For the text-containing cell, return its midpoint in (x, y) coordinate format. 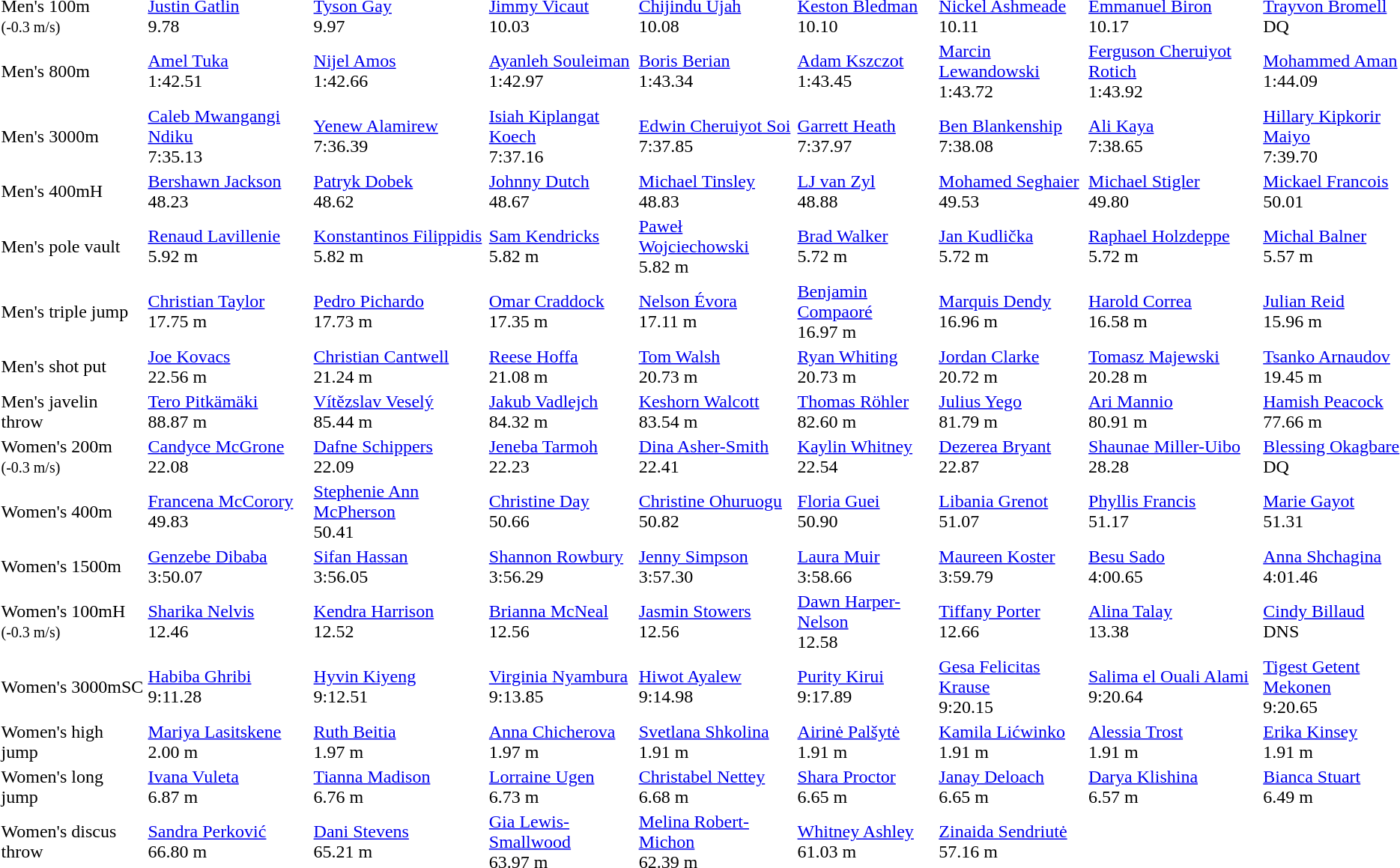
Habiba Ghribi 9:11.28 (228, 687)
Benjamin Compaoré 16.97 m (866, 312)
Ari Mannio 80.91 m (1174, 412)
Sifan Hassan 3:56.05 (399, 566)
Dezerea Bryant 22.87 (1011, 457)
Raphael Holzdeppe 5.72 m (1174, 246)
Jeneba Tarmoh 22.23 (562, 457)
Women's high jump (72, 741)
Boris Berian 1:43.34 (716, 71)
Brad Walker 5.72 m (866, 246)
LJ van Zyl 48.88 (866, 192)
Stephenie Ann McPherson 50.41 (399, 512)
Christine Day 50.66 (562, 512)
Garrett Heath 7:37.97 (866, 136)
Kendra Harrison 12.52 (399, 622)
Women's long jump (72, 786)
Lorraine Ugen 6.73 m (562, 786)
Omar Craddock 17.35 m (562, 312)
Anna Chicherova 1.97 m (562, 741)
Alina Talay 13.38 (1174, 622)
Virginia Nyambura 9:13.85 (562, 687)
Ben Blankenship 7:38.08 (1011, 136)
Nelson Évora 17.11 m (716, 312)
Marcin Lewandowski 1:43.72 (1011, 71)
Shannon Rowbury 3:56.29 (562, 566)
Jordan Clarke 20.72 m (1011, 367)
Men's shot put (72, 367)
Dina Asher-Smith 22.41 (716, 457)
Maureen Koster 3:59.79 (1011, 566)
Thomas Röhler 82.60 m (866, 412)
Dafne Schippers 22.09 (399, 457)
Floria Guei 50.90 (866, 512)
Vítězslav Veselý 85.44 m (399, 412)
Yenew Alamirew 7:36.39 (399, 136)
Pedro Pichardo 17.73 m (399, 312)
Amel Tuka 1:42.51 (228, 71)
Michael Stigler 49.80 (1174, 192)
Ryan Whiting 20.73 m (866, 367)
Tiffany Porter 12.66 (1011, 622)
Sharika Nelvis 12.46 (228, 622)
Dawn Harper-Nelson 12.58 (866, 622)
Michael Tinsley 48.83 (716, 192)
Men's 3000m (72, 136)
Svetlana Shkolina 1.91 m (716, 741)
Tomasz Majewski 20.28 m (1174, 367)
Kaylin Whitney 22.54 (866, 457)
Women's 3000mSC (72, 687)
Ruth Beitia 1.97 m (399, 741)
Marquis Dendy 16.96 m (1011, 312)
Women's 200m(-0.3 m/s) (72, 457)
Phyllis Francis 51.17 (1174, 512)
Ayanleh Souleiman 1:42.97 (562, 71)
Brianna McNeal 12.56 (562, 622)
Men's 800m (72, 71)
Christabel Nettey 6.68 m (716, 786)
Laura Muir 3:58.66 (866, 566)
Men's 400mH (72, 192)
Patryk Dobek 48.62 (399, 192)
Ferguson Cheruiyot Rotich 1:43.92 (1174, 71)
Darya Klishina 6.57 m (1174, 786)
Caleb Mwangangi Ndiku 7:35.13 (228, 136)
Francena McCorory 49.83 (228, 512)
Ivana Vuleta 6.87 m (228, 786)
Tom Walsh 20.73 m (716, 367)
Salima el Ouali Alami 9:20.64 (1174, 687)
Women's 400m (72, 512)
Janay Deloach 6.65 m (1011, 786)
Men's triple jump (72, 312)
Adam Kszczot 1:43.45 (866, 71)
Hyvin Kiyeng 9:12.51 (399, 687)
Julius Yego 81.79 m (1011, 412)
Keshorn Walcott 83.54 m (716, 412)
Libania Grenot 51.07 (1011, 512)
Gesa Felicitas Krause 9:20.15 (1011, 687)
Christian Taylor 17.75 m (228, 312)
Nijel Amos 1:42.66 (399, 71)
Paweł Wojciechowski 5.82 m (716, 246)
Jasmin Stowers 12.56 (716, 622)
Mohamed Seghaier 49.53 (1011, 192)
Tianna Madison 6.76 m (399, 786)
Joe Kovacs 22.56 m (228, 367)
Konstantinos Filippidis 5.82 m (399, 246)
Christine Ohuruogu 50.82 (716, 512)
Jan Kudlička 5.72 m (1011, 246)
Airinė Palšytė 1.91 m (866, 741)
Jakub Vadlejch 84.32 m (562, 412)
Genzebe Dibaba 3:50.07 (228, 566)
Jenny Simpson 3:57.30 (716, 566)
Candyce McGrone 22.08 (228, 457)
Harold Correa 16.58 m (1174, 312)
Reese Hoffa 21.08 m (562, 367)
Men's javelin throw (72, 412)
Tero Pitkämäki 88.87 m (228, 412)
Mariya Lasitskene 2.00 m (228, 741)
Women's 1500m (72, 566)
Johnny Dutch 48.67 (562, 192)
Purity Kirui 9:17.89 (866, 687)
Hiwot Ayalew 9:14.98 (716, 687)
Shaunae Miller-Uibo 28.28 (1174, 457)
Alessia Trost 1.91 m (1174, 741)
Kamila Lićwinko 1.91 m (1011, 741)
Renaud Lavillenie 5.92 m (228, 246)
Isiah Kiplangat Koech 7:37.16 (562, 136)
Edwin Cheruiyot Soi 7:37.85 (716, 136)
Christian Cantwell 21.24 m (399, 367)
Men's pole vault (72, 246)
Shara Proctor 6.65 m (866, 786)
Sam Kendricks 5.82 m (562, 246)
Bershawn Jackson 48.23 (228, 192)
Ali Kaya 7:38.65 (1174, 136)
Women's 100mH(-0.3 m/s) (72, 622)
Besu Sado 4:00.65 (1174, 566)
